Search for the cell housing the specified text and yield its (x, y) center coordinate. 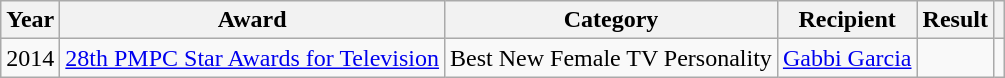
Result (955, 20)
Award (252, 20)
Recipient (847, 20)
Category (612, 20)
Best New Female TV Personality (612, 58)
28th PMPC Star Awards for Television (252, 58)
Gabbi Garcia (847, 58)
Year (30, 20)
2014 (30, 58)
